For the text-containing cell, return its midpoint in [X, Y] coordinate format. 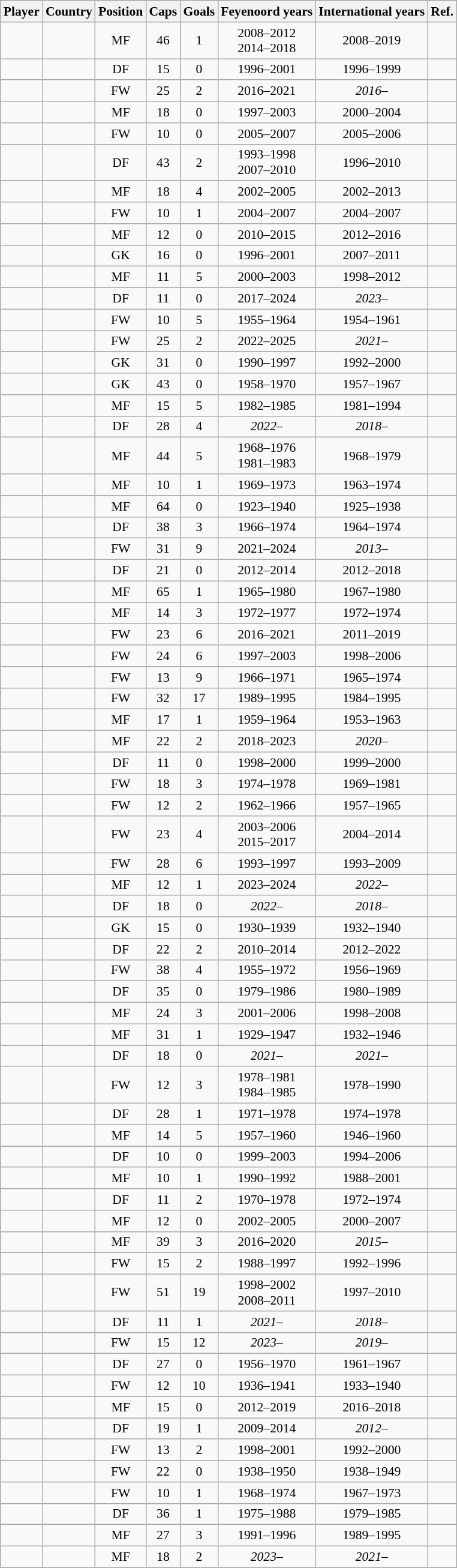
Feyenoord years [266, 11]
1998–2012 [372, 277]
2011–2019 [372, 635]
2007–2011 [372, 256]
1967–1980 [372, 592]
1969–1981 [372, 784]
2021–2024 [266, 549]
36 [163, 1514]
2010–2015 [266, 235]
1970–1978 [266, 1200]
2012–2016 [372, 235]
2008–20122014–2018 [266, 41]
16 [163, 256]
1969–1973 [266, 485]
2000–2007 [372, 1221]
1925–1938 [372, 506]
1968–1974 [266, 1493]
1979–1985 [372, 1514]
1988–2001 [372, 1179]
1980–1989 [372, 992]
32 [163, 698]
Player [22, 11]
2009–2014 [266, 1429]
2010–2014 [266, 949]
1998–2006 [372, 656]
1955–1972 [266, 970]
1965–1980 [266, 592]
51 [163, 1293]
2018–2023 [266, 742]
21 [163, 571]
Caps [163, 11]
1979–1986 [266, 992]
1961–1967 [372, 1365]
1972–1977 [266, 613]
1957–1960 [266, 1135]
1981–1994 [372, 406]
1923–1940 [266, 506]
1968–19761981–1983 [266, 456]
2016– [372, 91]
2015– [372, 1242]
2022–2025 [266, 341]
International years [372, 11]
2000–2004 [372, 112]
1967–1973 [372, 1493]
1936–1941 [266, 1386]
64 [163, 506]
1998–20022008–2011 [266, 1293]
1957–1965 [372, 806]
1957–1967 [372, 384]
1956–1970 [266, 1365]
1962–1966 [266, 806]
2012–2019 [266, 1407]
2019– [372, 1343]
2008–2019 [372, 41]
1998–2008 [372, 1014]
44 [163, 456]
46 [163, 41]
2000–2003 [266, 277]
1990–1992 [266, 1179]
2013– [372, 549]
1963–1974 [372, 485]
1958–1970 [266, 384]
1992–1996 [372, 1264]
1929–1947 [266, 1035]
Position [121, 11]
1966–1971 [266, 677]
1998–2000 [266, 763]
Country [69, 11]
1933–1940 [372, 1386]
1984–1995 [372, 698]
1932–1940 [372, 928]
1994–2006 [372, 1157]
1996–2010 [372, 162]
1938–1949 [372, 1471]
2005–2007 [266, 134]
1978–19811984–1985 [266, 1085]
1991–1996 [266, 1536]
1938–1950 [266, 1471]
2012–2022 [372, 949]
1965–1974 [372, 677]
1996–1999 [372, 70]
1966–1974 [266, 527]
2004–2014 [372, 834]
1982–1985 [266, 406]
2023–2024 [266, 885]
1999–2000 [372, 763]
2001–2006 [266, 1014]
1954–1961 [372, 320]
Ref. [442, 11]
1990–1997 [266, 363]
1998–2001 [266, 1450]
1968–1979 [372, 456]
1997–2010 [372, 1293]
1956–1969 [372, 970]
1988–1997 [266, 1264]
2002–2013 [372, 192]
2012–2014 [266, 571]
1999–2003 [266, 1157]
1946–1960 [372, 1135]
1978–1990 [372, 1085]
1932–1946 [372, 1035]
2017–2024 [266, 299]
1975–1988 [266, 1514]
1959–1964 [266, 720]
1993–2009 [372, 864]
2012–2018 [372, 571]
35 [163, 992]
Goals [199, 11]
2012– [372, 1429]
1955–1964 [266, 320]
1964–1974 [372, 527]
1930–1939 [266, 928]
1953–1963 [372, 720]
1993–19982007–2010 [266, 162]
1971–1978 [266, 1114]
2016–2020 [266, 1242]
2016–2018 [372, 1407]
2020– [372, 742]
65 [163, 592]
2003–20062015–2017 [266, 834]
1993–1997 [266, 864]
39 [163, 1242]
2005–2006 [372, 134]
